Locate the cell with the specified text and output its (X, Y) center coordinate. 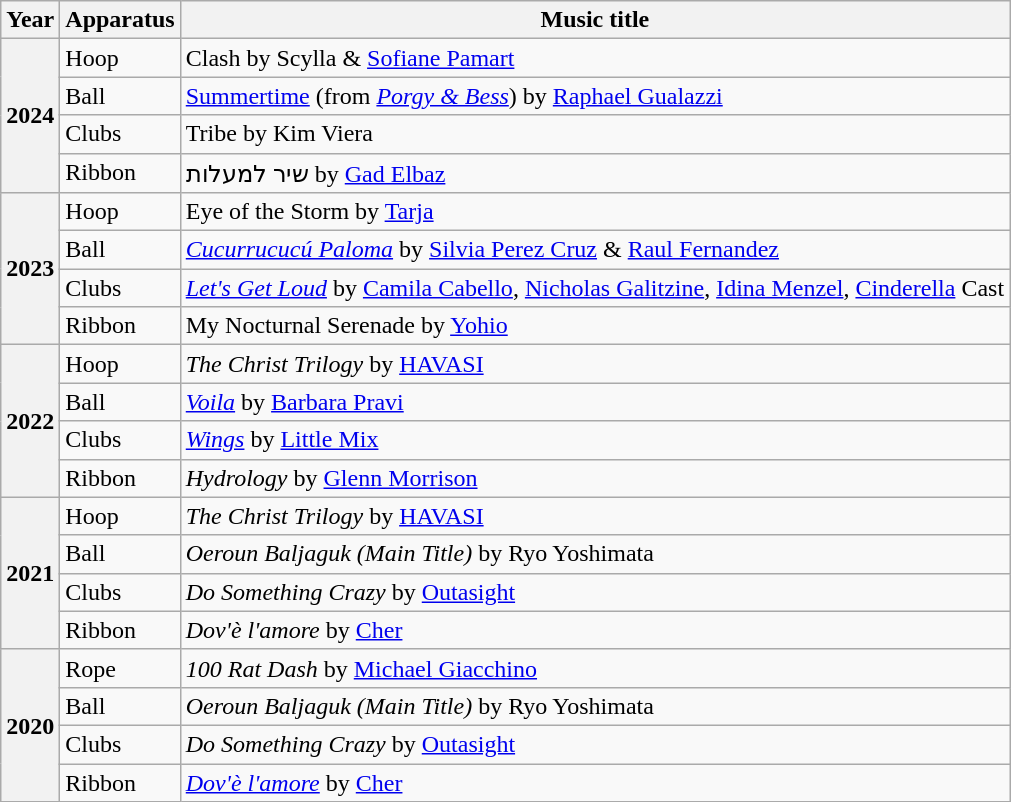
2021 (30, 573)
2020 (30, 725)
2022 (30, 421)
Clash by Scylla & Sofiane Pamart (594, 58)
Eye of the Storm by Tarja (594, 212)
Hydrology by Glenn Morrison (594, 478)
100 Rat Dash by Michael Giacchino (594, 668)
Voila by Barbara Pravi (594, 402)
Tribe by Kim Viera (594, 134)
Rope (120, 668)
Year (30, 20)
שיר למעלות by Gad Elbaz (594, 173)
Cucurrucucú Paloma by Silvia Perez Cruz & Raul Fernandez (594, 250)
Summertime (from Porgy & Bess) by Raphael Gualazzi (594, 96)
Music title (594, 20)
Let's Get Loud by Camila Cabello, Nicholas Galitzine, Idina Menzel, Cinderella Cast (594, 288)
Apparatus (120, 20)
2023 (30, 269)
Wings by Little Mix (594, 440)
My Nocturnal Serenade by Yohio (594, 326)
2024 (30, 116)
